Capture the cell that displays the provided text and extract its [x, y] central coordinate. 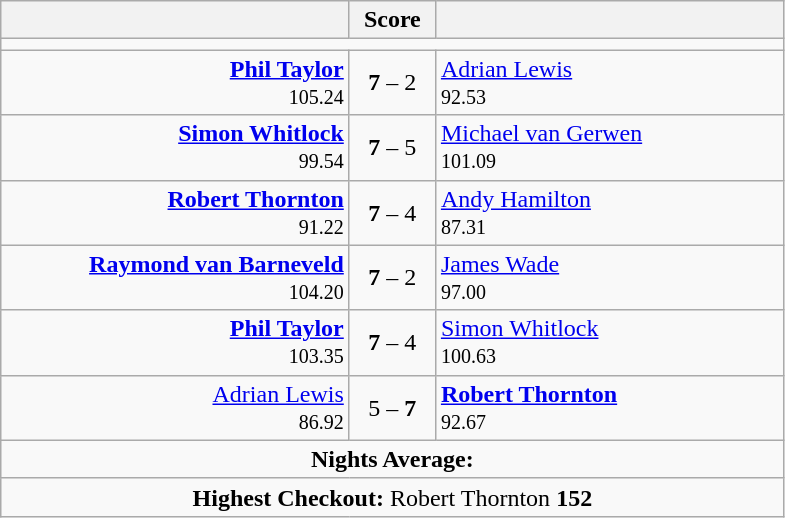
James Wade 97.00 [610, 278]
Simon Whitlock 99.54 [176, 148]
Adrian Lewis 92.53 [610, 82]
Michael van Gerwen 101.09 [610, 148]
5 – 7 [392, 408]
Robert Thornton 92.67 [610, 408]
Adrian Lewis 86.92 [176, 408]
Nights Average: [392, 459]
Simon Whitlock 100.63 [610, 342]
Andy Hamilton 87.31 [610, 212]
Score [392, 20]
Phil Taylor 103.35 [176, 342]
Robert Thornton 91.22 [176, 212]
7 – 5 [392, 148]
Phil Taylor 105.24 [176, 82]
Raymond van Barneveld 104.20 [176, 278]
Highest Checkout: Robert Thornton 152 [392, 497]
